Return the [X, Y] coordinate for the center point of the cell that contains the specified text.  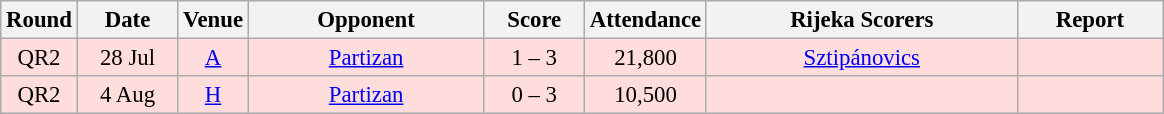
Score [534, 20]
Opponent [366, 20]
Round [39, 20]
21,800 [646, 58]
10,500 [646, 95]
Report [1090, 20]
Rijeka Scorers [862, 20]
Sztipánovics [862, 58]
Attendance [646, 20]
Date [128, 20]
1 – 3 [534, 58]
A [214, 58]
0 – 3 [534, 95]
H [214, 95]
Venue [214, 20]
4 Aug [128, 95]
28 Jul [128, 58]
